Identify which cell holds the provided text, then report its [X, Y] central coordinate. 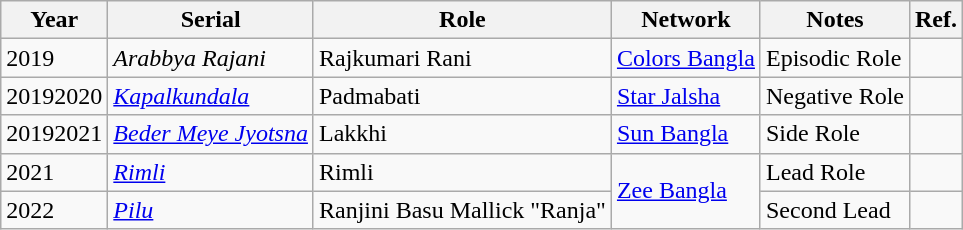
Role [462, 20]
Rajkumari Rani [462, 58]
Ref. [936, 20]
Ranjini Basu Mallick "Ranja" [462, 210]
20192021 [54, 134]
Second Lead [834, 210]
Lead Role [834, 172]
2022 [54, 210]
Episodic Role [834, 58]
Kapalkundala [211, 96]
Pilu [211, 210]
2019 [54, 58]
Year [54, 20]
Notes [834, 20]
20192020 [54, 96]
Sun Bangla [686, 134]
Beder Meye Jyotsna [211, 134]
2021 [54, 172]
Colors Bangla [686, 58]
Negative Role [834, 96]
Network [686, 20]
Side Role [834, 134]
Star Jalsha [686, 96]
Lakkhi [462, 134]
Zee Bangla [686, 191]
Padmabati [462, 96]
Arabbya Rajani [211, 58]
Serial [211, 20]
